Locate the cell with the specified text and output its [X, Y] center coordinate. 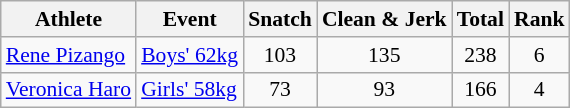
4 [540, 90]
Total [480, 19]
Veronica Haro [68, 90]
Girls' 58kg [190, 90]
238 [480, 55]
Boys' 62kg [190, 55]
Athlete [68, 19]
Rene Pizango [68, 55]
73 [280, 90]
135 [384, 55]
166 [480, 90]
Event [190, 19]
Clean & Jerk [384, 19]
103 [280, 55]
Snatch [280, 19]
Rank [540, 19]
93 [384, 90]
6 [540, 55]
